Pinpoint the cell where the given text exists, returning its [X, Y] midpoint coordinate. 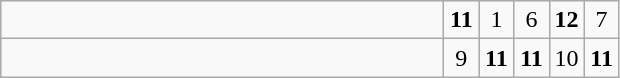
1 [496, 20]
6 [532, 20]
10 [566, 58]
9 [462, 58]
12 [566, 20]
7 [602, 20]
